Return the (X, Y) coordinate for the center point of the cell that contains the specified text.  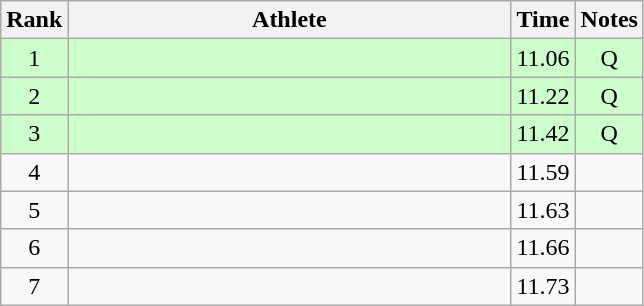
11.42 (543, 134)
5 (34, 210)
Athlete (290, 20)
Time (543, 20)
11.22 (543, 96)
6 (34, 248)
11.73 (543, 286)
11.66 (543, 248)
1 (34, 58)
11.06 (543, 58)
Notes (609, 20)
3 (34, 134)
7 (34, 286)
2 (34, 96)
Rank (34, 20)
4 (34, 172)
11.59 (543, 172)
11.63 (543, 210)
